Identify which cell holds the provided text, then report its (x, y) central coordinate. 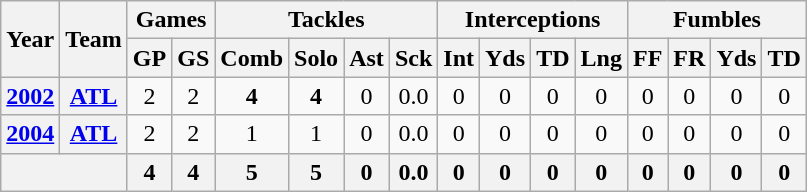
Int (459, 58)
Sck (413, 58)
Games (170, 20)
FR (690, 58)
GS (194, 58)
FF (647, 58)
Tackles (326, 20)
Solo (316, 58)
GP (149, 58)
Ast (367, 58)
2002 (30, 96)
Interceptions (533, 20)
Fumbles (716, 20)
Lng (601, 58)
Team (94, 39)
2004 (30, 134)
Comb (252, 58)
Year (30, 39)
